Return (x, y) of the center of cell containing provided text 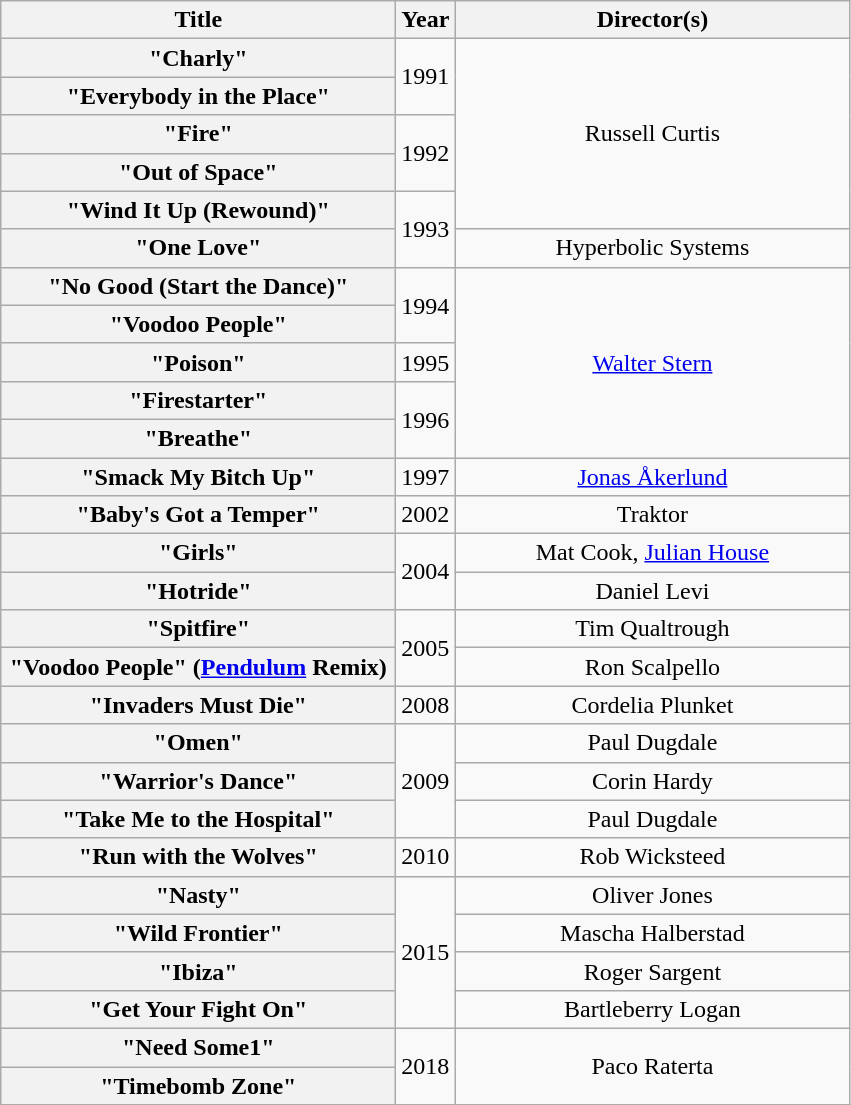
"Baby's Got a Temper" (198, 515)
"No Good (Start the Dance)" (198, 286)
2015 (426, 952)
"Spitfire" (198, 629)
2018 (426, 1066)
2005 (426, 648)
"Timebomb Zone" (198, 1085)
"Voodoo People" (Pendulum Remix) (198, 667)
1997 (426, 477)
"Warrior's Dance" (198, 781)
1992 (426, 153)
Tim Qualtrough (652, 629)
"Hotride" (198, 591)
"Out of Space" (198, 172)
"Wind It Up (Rewound)" (198, 210)
Bartleberry Logan (652, 1009)
"Get Your Fight On" (198, 1009)
"Firestarter" (198, 400)
2008 (426, 705)
"Girls" (198, 553)
Cordelia Plunket (652, 705)
Daniel Levi (652, 591)
Russell Curtis (652, 134)
"Fire" (198, 134)
"Ibiza" (198, 971)
1994 (426, 305)
"Take Me to the Hospital" (198, 819)
Traktor (652, 515)
Year (426, 20)
Rob Wicksteed (652, 857)
"Need Some1" (198, 1047)
"Everybody in the Place" (198, 96)
"Nasty" (198, 895)
2002 (426, 515)
1995 (426, 362)
1996 (426, 419)
"Smack My Bitch Up" (198, 477)
"One Love" (198, 248)
Director(s) (652, 20)
"Voodoo People" (198, 324)
"Run with the Wolves" (198, 857)
Corin Hardy (652, 781)
Mat Cook, Julian House (652, 553)
Walter Stern (652, 362)
Jonas Åkerlund (652, 477)
Title (198, 20)
2004 (426, 572)
Roger Sargent (652, 971)
"Charly" (198, 58)
2010 (426, 857)
Mascha Halberstad (652, 933)
"Breathe" (198, 438)
Oliver Jones (652, 895)
1993 (426, 229)
1991 (426, 77)
Paco Raterta (652, 1066)
"Poison" (198, 362)
"Invaders Must Die" (198, 705)
"Wild Frontier" (198, 933)
"Omen" (198, 743)
Ron Scalpello (652, 667)
Hyperbolic Systems (652, 248)
2009 (426, 781)
